Determine the [x, y] coordinate at the center of the cell enclosing the given text.  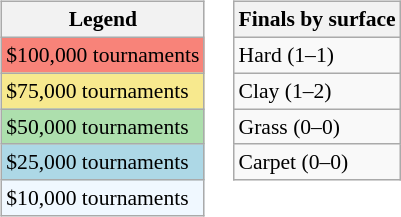
$25,000 tournaments [102, 162]
Grass (0–0) [318, 127]
Clay (1–2) [318, 91]
Hard (1–1) [318, 55]
$10,000 tournaments [102, 198]
Carpet (0–0) [318, 162]
$100,000 tournaments [102, 55]
Finals by surface [318, 20]
Legend [102, 20]
$50,000 tournaments [102, 127]
$75,000 tournaments [102, 91]
